Provide the (X, Y) coordinate of the cell's center where the given text is located.  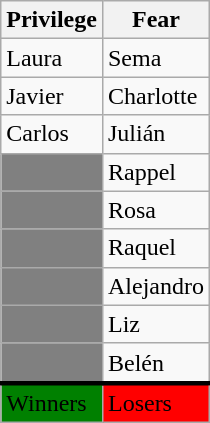
Rappel (156, 172)
Carlos (52, 134)
Raquel (156, 248)
Losers (156, 403)
Privilege (52, 20)
Fear (156, 20)
Rosa (156, 210)
Alejandro (156, 286)
Julián (156, 134)
Liz (156, 324)
Javier (52, 96)
Belén (156, 363)
Laura (52, 58)
Sema (156, 58)
Charlotte (156, 96)
Winners (52, 403)
